Determine the [x, y] coordinate at the center of the cell enclosing the given text.  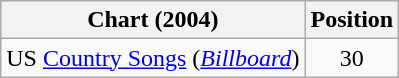
Chart (2004) [153, 20]
30 [352, 58]
US Country Songs (Billboard) [153, 58]
Position [352, 20]
